Provide the (x, y) coordinate of the cell's center where the given text is located.  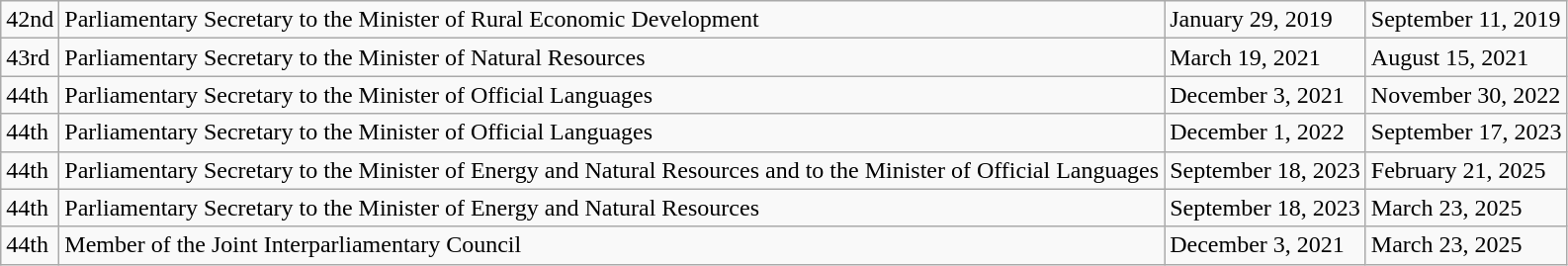
November 30, 2022 (1466, 95)
Parliamentary Secretary to the Minister of Rural Economic Development (612, 20)
42nd (30, 20)
Member of the Joint Interparliamentary Council (612, 245)
February 21, 2025 (1466, 170)
Parliamentary Secretary to the Minister of Natural Resources (612, 57)
43rd (30, 57)
March 19, 2021 (1265, 57)
August 15, 2021 (1466, 57)
September 11, 2019 (1466, 20)
Parliamentary Secretary to the Minister of Energy and Natural Resources and to the Minister of Official Languages (612, 170)
December 1, 2022 (1265, 133)
September 17, 2023 (1466, 133)
Parliamentary Secretary to the Minister of Energy and Natural Resources (612, 208)
January 29, 2019 (1265, 20)
